Scan for the cell matching the given text and deliver its (x, y) coordinate at center. 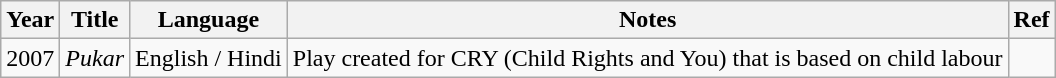
Title (95, 20)
Year (30, 20)
2007 (30, 58)
Language (209, 20)
Ref (1032, 20)
Play created for CRY (Child Rights and You) that is based on child labour (648, 58)
Notes (648, 20)
English / Hindi (209, 58)
Pukar (95, 58)
